Output the (X, Y) coordinate of the center of the cell containing the given text.  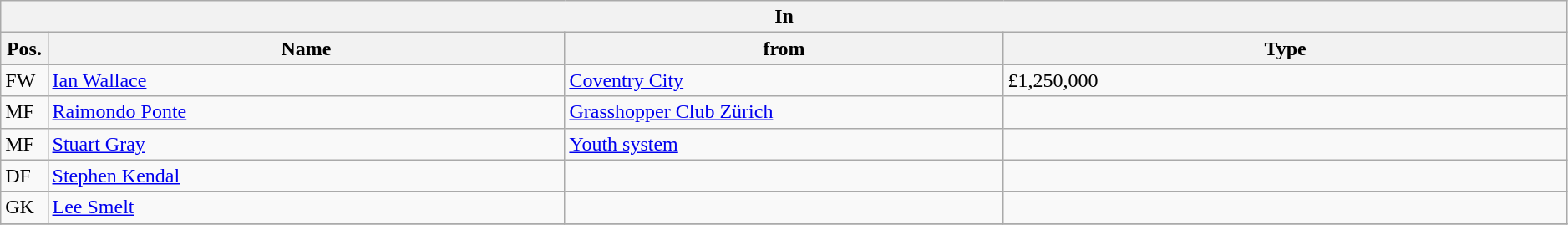
Pos. (24, 49)
Type (1285, 49)
Name (306, 49)
Lee Smelt (306, 207)
Coventry City (784, 80)
Youth system (784, 144)
Ian Wallace (306, 80)
£1,250,000 (1285, 80)
Stuart Gray (306, 144)
DF (24, 176)
Stephen Kendal (306, 176)
Grasshopper Club Zürich (784, 112)
FW (24, 80)
In (784, 17)
Raimondo Ponte (306, 112)
from (784, 49)
GK (24, 207)
